For the text-containing cell, return its midpoint in (x, y) coordinate format. 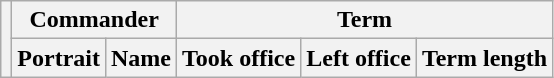
Term length (484, 58)
Name (140, 58)
Commander (94, 20)
Term (365, 20)
Portrait (59, 58)
Left office (359, 58)
Took office (239, 58)
